For the text-containing cell, return its midpoint in (X, Y) coordinate format. 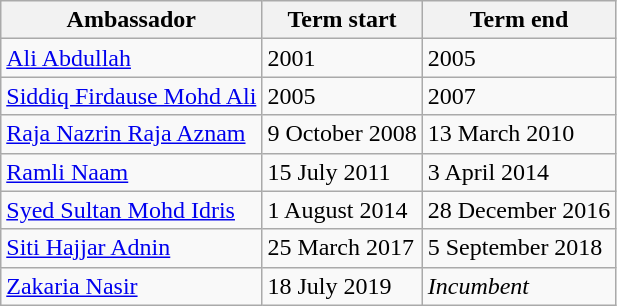
28 December 2016 (519, 210)
2007 (519, 96)
1 August 2014 (342, 210)
Raja Nazrin Raja Aznam (132, 134)
25 March 2017 (342, 248)
5 September 2018 (519, 248)
Ambassador (132, 20)
3 April 2014 (519, 172)
Zakaria Nasir (132, 286)
18 July 2019 (342, 286)
Syed Sultan Mohd Idris (132, 210)
Ramli Naam (132, 172)
Term end (519, 20)
Siti Hajjar Adnin (132, 248)
Siddiq Firdause Mohd Ali (132, 96)
Term start (342, 20)
2001 (342, 58)
Ali Abdullah (132, 58)
13 March 2010 (519, 134)
15 July 2011 (342, 172)
9 October 2008 (342, 134)
Incumbent (519, 286)
